Identify which cell holds the provided text, then report its (x, y) central coordinate. 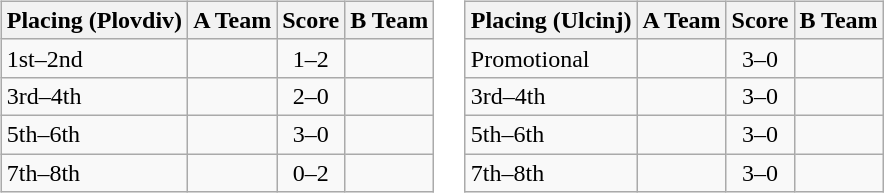
Promotional (551, 58)
Placing (Ulcinj) (551, 20)
1st–2nd (94, 58)
2–0 (311, 96)
Placing (Plovdiv) (94, 20)
0–2 (311, 173)
1–2 (311, 58)
